Capture the cell that displays the provided text and extract its [X, Y] central coordinate. 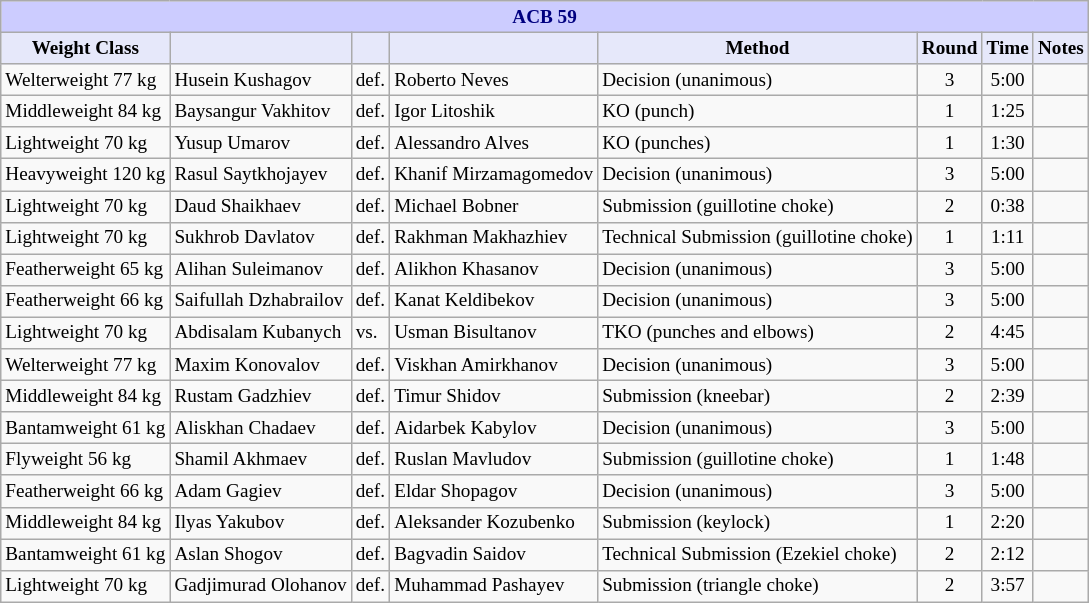
Husein Kushagov [260, 80]
Yusup Umarov [260, 143]
Ruslan Mavludov [494, 460]
TKO (punches and elbows) [758, 333]
Time [1008, 48]
KO (punches) [758, 143]
Muhammad Pashayev [494, 586]
Weight Class [86, 48]
Sukhrob Davlatov [260, 238]
Alessandro Alves [494, 143]
Aslan Shogov [260, 554]
Michael Bobner [494, 206]
Aidarbek Kabylov [494, 428]
Eldar Shopagov [494, 491]
vs. [370, 333]
ACB 59 [545, 17]
Submission (keylock) [758, 523]
4:45 [1008, 333]
Aliskhan Chadaev [260, 428]
2:39 [1008, 396]
Aleksander Kozubenko [494, 523]
Bagvadin Saidov [494, 554]
Notes [1060, 48]
Shamil Akhmaev [260, 460]
Baysangur Vakhitov [260, 111]
2:20 [1008, 523]
Usman Bisultanov [494, 333]
Technical Submission (Ezekiel choke) [758, 554]
1:48 [1008, 460]
Timur Shidov [494, 396]
1:30 [1008, 143]
Submission (kneebar) [758, 396]
Khanif Mirzamagomedov [494, 175]
Featherweight 65 kg [86, 270]
Abdisalam Kubanych [260, 333]
2:12 [1008, 554]
Technical Submission (guillotine choke) [758, 238]
Kanat Keldibekov [494, 301]
Flyweight 56 kg [86, 460]
Submission (triangle choke) [758, 586]
KO (punch) [758, 111]
Alihan Suleimanov [260, 270]
Alikhon Khasanov [494, 270]
Igor Litoshik [494, 111]
Rasul Saytkhojayev [260, 175]
3:57 [1008, 586]
Roberto Neves [494, 80]
Ilyas Yakubov [260, 523]
Rustam Gadzhiev [260, 396]
Daud Shaikhaev [260, 206]
Rakhman Makhazhiev [494, 238]
Method [758, 48]
Adam Gagiev [260, 491]
Round [950, 48]
Maxim Konovalov [260, 365]
0:38 [1008, 206]
Gadjimurad Olohanov [260, 586]
Viskhan Amirkhanov [494, 365]
Heavyweight 120 kg [86, 175]
1:11 [1008, 238]
1:25 [1008, 111]
Saifullah Dzhabrailov [260, 301]
